From the cell containing the given text, extract its center point as [X, Y] coordinate. 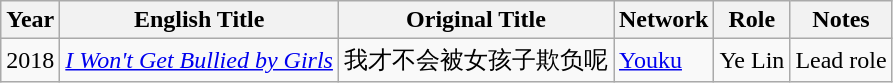
I Won't Get Bullied by Girls [200, 60]
Year [30, 20]
Notes [841, 20]
Youku [664, 60]
Original Title [476, 20]
English Title [200, 20]
我才不会被女孩子欺负呢 [476, 60]
Role [752, 20]
2018 [30, 60]
Lead role [841, 60]
Ye Lin [752, 60]
Network [664, 20]
